Return [x, y] of the center of cell containing provided text 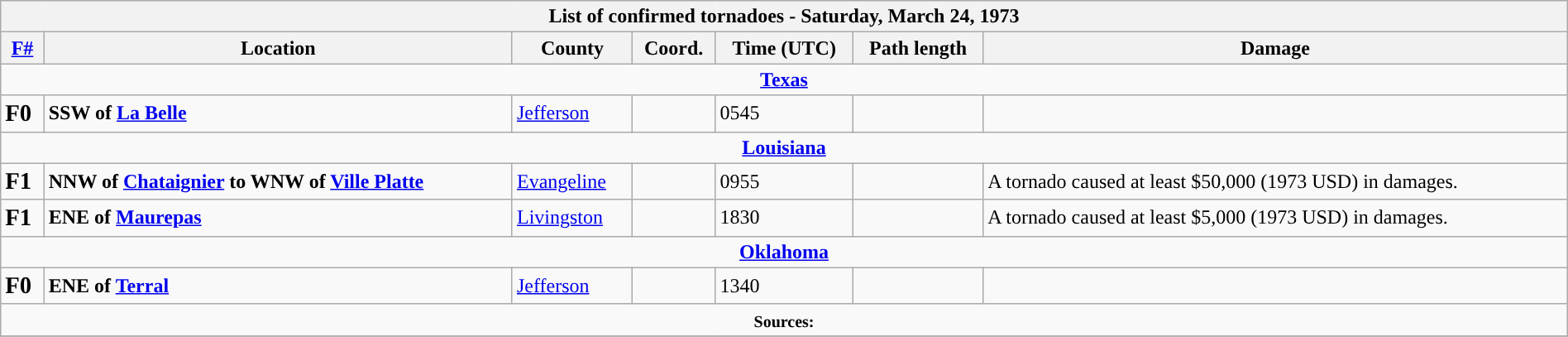
Louisiana [784, 147]
A tornado caused at least $5,000 (1973 USD) in damages. [1275, 218]
0955 [784, 181]
Location [278, 48]
Coord. [674, 48]
1830 [784, 218]
County [572, 48]
F# [22, 48]
Texas [784, 79]
List of confirmed tornadoes - Saturday, March 24, 1973 [784, 17]
A tornado caused at least $50,000 (1973 USD) in damages. [1275, 181]
Livingston [572, 218]
0545 [784, 113]
Sources: [784, 320]
Evangeline [572, 181]
NNW of Chataignier to WNW of Ville Platte [278, 181]
1340 [784, 286]
ENE of Terral [278, 286]
Path length [918, 48]
Damage [1275, 48]
Oklahoma [784, 252]
ENE of Maurepas [278, 218]
Time (UTC) [784, 48]
SSW of La Belle [278, 113]
